For the text-containing cell, return its midpoint in (x, y) coordinate format. 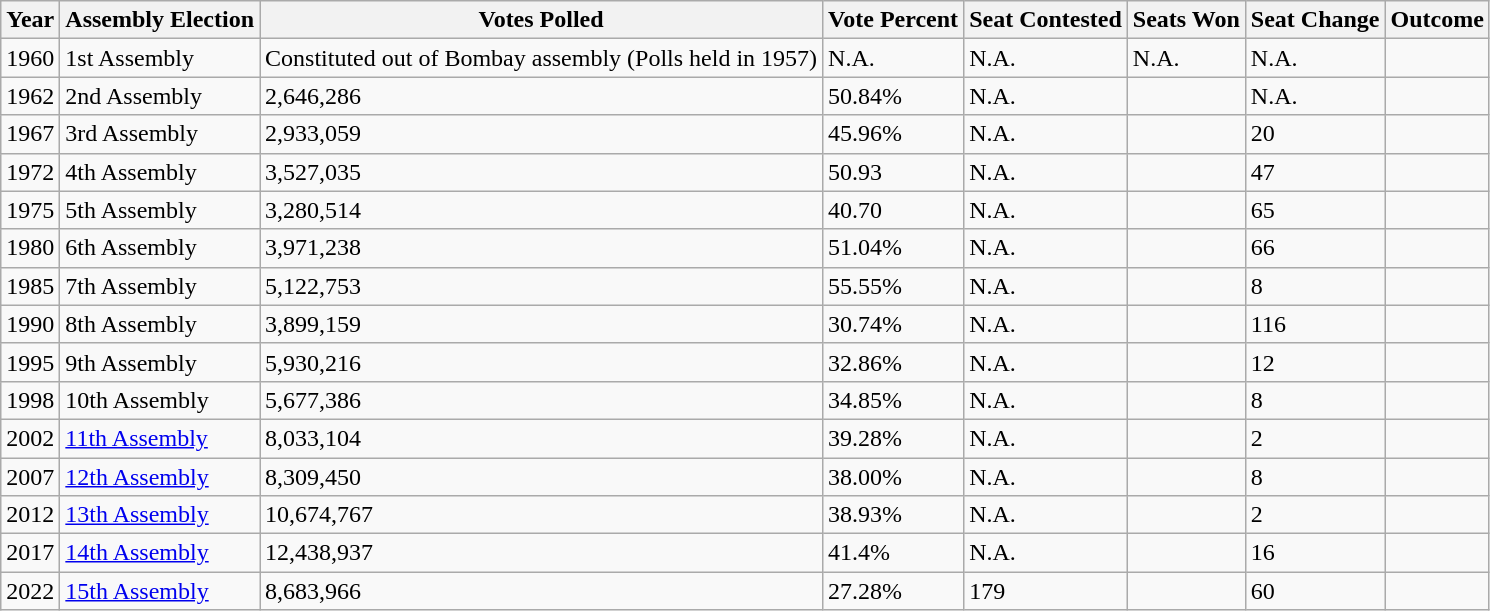
30.74% (894, 324)
1995 (30, 362)
12,438,937 (542, 553)
3rd Assembly (160, 134)
5,122,753 (542, 286)
3,280,514 (542, 210)
38.93% (894, 515)
47 (1315, 172)
Seat Change (1315, 20)
10th Assembly (160, 400)
45.96% (894, 134)
34.85% (894, 400)
1998 (30, 400)
1990 (30, 324)
50.84% (894, 96)
8,683,966 (542, 591)
1st Assembly (160, 58)
50.93 (894, 172)
20 (1315, 134)
2,933,059 (542, 134)
41.4% (894, 553)
40.70 (894, 210)
2nd Assembly (160, 96)
2007 (30, 477)
3,527,035 (542, 172)
7th Assembly (160, 286)
51.04% (894, 248)
38.00% (894, 477)
2002 (30, 438)
16 (1315, 553)
Assembly Election (160, 20)
2022 (30, 591)
66 (1315, 248)
1980 (30, 248)
3,899,159 (542, 324)
3,971,238 (542, 248)
Outcome (1437, 20)
2,646,286 (542, 96)
5,677,386 (542, 400)
Seat Contested (1046, 20)
Votes Polled (542, 20)
1967 (30, 134)
2017 (30, 553)
179 (1046, 591)
1960 (30, 58)
8,309,450 (542, 477)
15th Assembly (160, 591)
39.28% (894, 438)
14th Assembly (160, 553)
5th Assembly (160, 210)
4th Assembly (160, 172)
11th Assembly (160, 438)
12 (1315, 362)
116 (1315, 324)
13th Assembly (160, 515)
5,930,216 (542, 362)
32.86% (894, 362)
10,674,767 (542, 515)
Vote Percent (894, 20)
1962 (30, 96)
8,033,104 (542, 438)
1985 (30, 286)
65 (1315, 210)
2012 (30, 515)
27.28% (894, 591)
60 (1315, 591)
8th Assembly (160, 324)
9th Assembly (160, 362)
1975 (30, 210)
Seats Won (1186, 20)
Constituted out of Bombay assembly (Polls held in 1957) (542, 58)
1972 (30, 172)
12th Assembly (160, 477)
Year (30, 20)
55.55% (894, 286)
6th Assembly (160, 248)
